Return [x, y] of the center of cell containing provided text 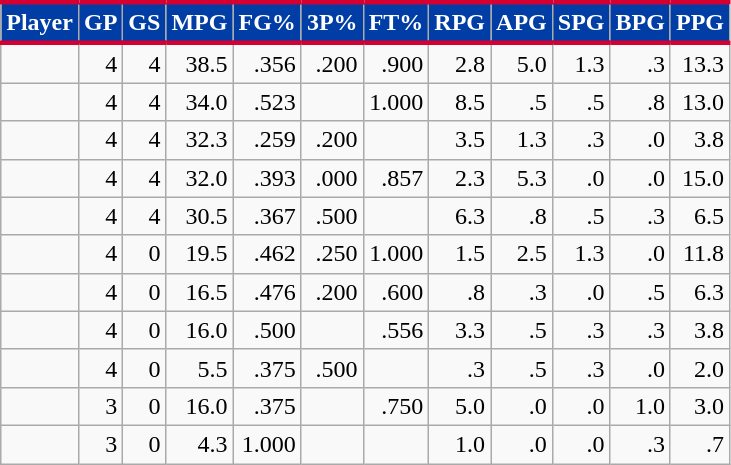
PPG [700, 22]
2.0 [700, 368]
GS [144, 22]
19.5 [200, 254]
2.3 [460, 178]
.750 [396, 406]
3P% [332, 22]
Player [40, 22]
.900 [396, 63]
.462 [267, 254]
15.0 [700, 178]
.367 [267, 216]
38.5 [200, 63]
1.5 [460, 254]
2.5 [522, 254]
.000 [332, 178]
FG% [267, 22]
.259 [267, 140]
32.3 [200, 140]
4.3 [200, 444]
6.5 [700, 216]
.250 [332, 254]
3.0 [700, 406]
GP [100, 22]
13.0 [700, 102]
BPG [640, 22]
RPG [460, 22]
16.5 [200, 292]
APG [522, 22]
.523 [267, 102]
3.5 [460, 140]
.7 [700, 444]
.356 [267, 63]
5.5 [200, 368]
32.0 [200, 178]
11.8 [700, 254]
.857 [396, 178]
5.3 [522, 178]
3.3 [460, 330]
2.8 [460, 63]
FT% [396, 22]
.556 [396, 330]
.476 [267, 292]
.393 [267, 178]
MPG [200, 22]
30.5 [200, 216]
8.5 [460, 102]
34.0 [200, 102]
13.3 [700, 63]
SPG [581, 22]
.600 [396, 292]
